Capture the cell that displays the provided text and extract its [x, y] central coordinate. 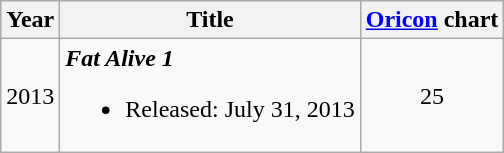
Fat Alive 1Released: July 31, 2013 [210, 96]
Year [30, 20]
Title [210, 20]
2013 [30, 96]
25 [432, 96]
Oricon chart [432, 20]
